Locate the cell with the specified text and output its [X, Y] center coordinate. 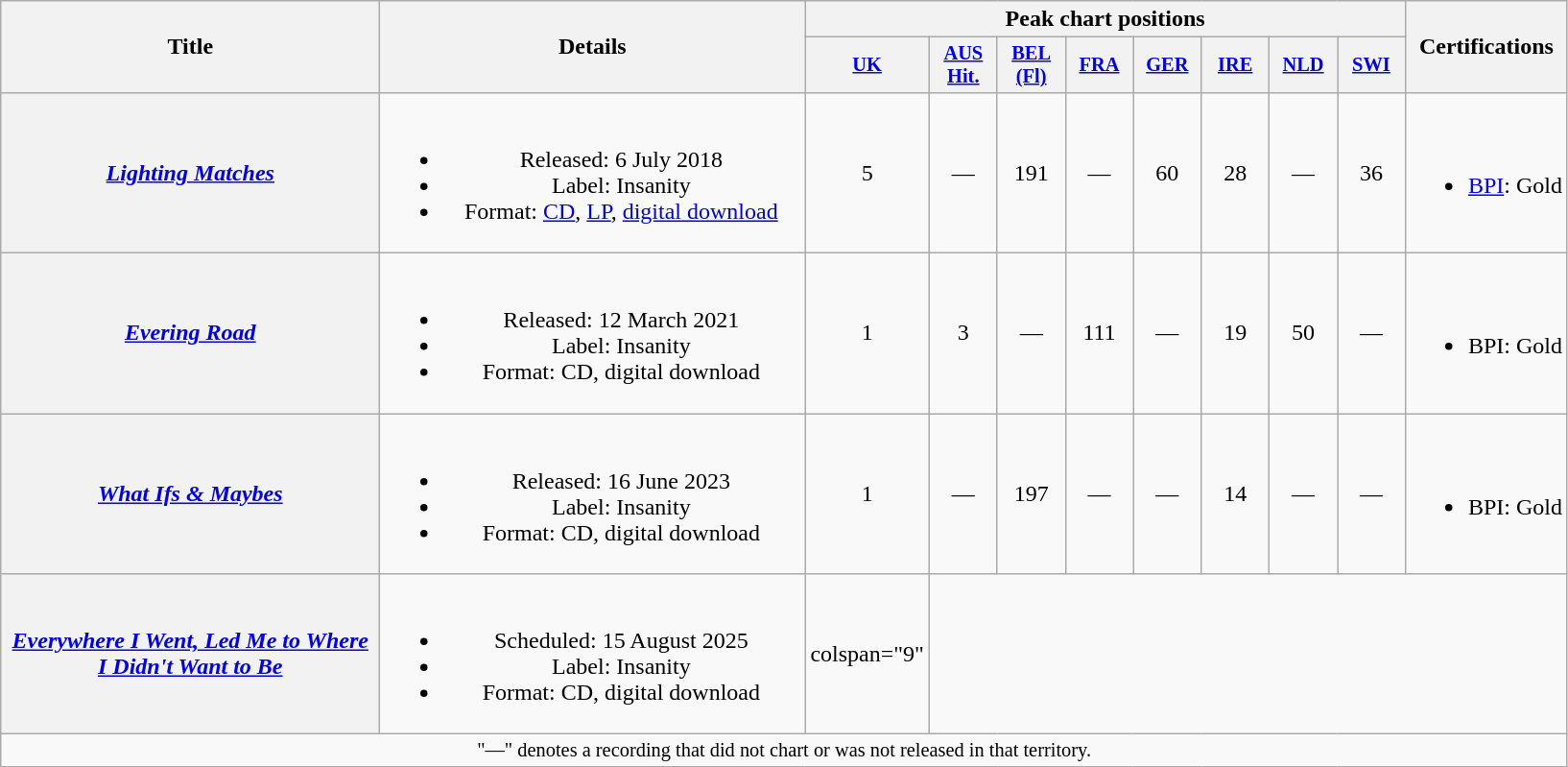
Released: 12 March 2021Label: InsanityFormat: CD, digital download [593, 334]
Title [190, 47]
AUSHit. [963, 65]
Evering Road [190, 334]
SWI [1372, 65]
28 [1236, 173]
Lighting Matches [190, 173]
BEL(Fl) [1031, 65]
36 [1372, 173]
GER [1167, 65]
197 [1031, 493]
Peak chart positions [1105, 19]
14 [1236, 493]
111 [1100, 334]
Details [593, 47]
5 [867, 173]
3 [963, 334]
60 [1167, 173]
191 [1031, 173]
Certifications [1485, 47]
50 [1303, 334]
"—" denotes a recording that did not chart or was not released in that territory. [785, 751]
Everywhere I Went, Led Me to Where I Didn't Want to Be [190, 655]
Scheduled: 15 August 2025Label: InsanityFormat: CD, digital download [593, 655]
FRA [1100, 65]
UK [867, 65]
Released: 16 June 2023Label: InsanityFormat: CD, digital download [593, 493]
Released: 6 July 2018Label: InsanityFormat: CD, LP, digital download [593, 173]
IRE [1236, 65]
colspan="9" [867, 655]
19 [1236, 334]
What Ifs & Maybes [190, 493]
NLD [1303, 65]
